Find where the given text appears and provide that cell's center as [x, y] coordinate. 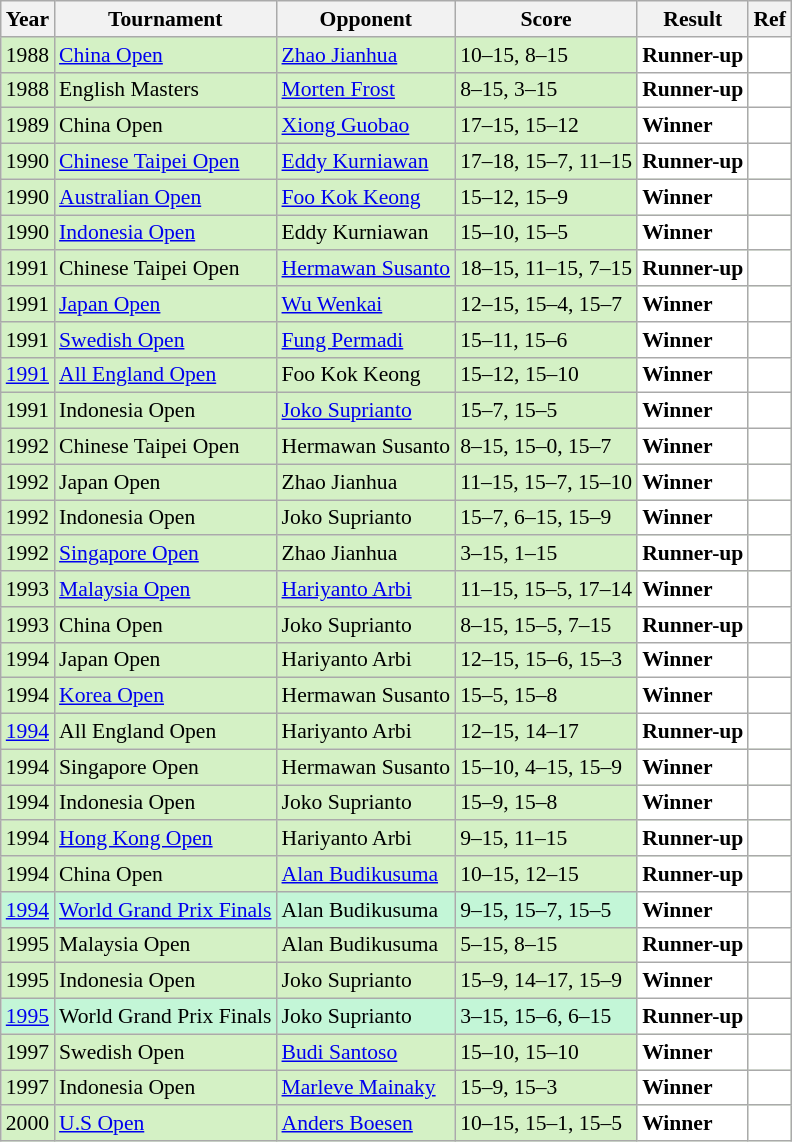
Year [28, 19]
Morten Frost [366, 90]
Opponent [366, 19]
U.S Open [165, 1124]
12–15, 15–6, 15–3 [546, 660]
15–12, 15–10 [546, 375]
Wu Wenkai [366, 304]
10–15, 8–15 [546, 55]
9–15, 11–15 [546, 839]
15–10, 4–15, 15–9 [546, 767]
15–9, 14–17, 15–9 [546, 981]
Korea Open [165, 696]
5–15, 8–15 [546, 945]
Result [692, 19]
English Masters [165, 90]
Australian Open [165, 197]
11–15, 15–7, 15–10 [546, 482]
Anders Boesen [366, 1124]
10–15, 15–1, 15–5 [546, 1124]
8–15, 15–0, 15–7 [546, 447]
10–15, 12–15 [546, 874]
3–15, 1–15 [546, 554]
2000 [28, 1124]
15–11, 15–6 [546, 340]
12–15, 14–17 [546, 732]
Tournament [165, 19]
15–7, 6–15, 15–9 [546, 518]
Fung Permadi [366, 340]
Budi Santoso [366, 1052]
Marleve Mainaky [366, 1088]
17–18, 15–7, 11–15 [546, 162]
15–9, 15–3 [546, 1088]
12–15, 15–4, 15–7 [546, 304]
8–15, 15–5, 7–15 [546, 625]
11–15, 15–5, 17–14 [546, 589]
3–15, 15–6, 6–15 [546, 1017]
15–10, 15–5 [546, 233]
15–5, 15–8 [546, 696]
Score [546, 19]
15–7, 15–5 [546, 411]
Xiong Guobao [366, 126]
15–12, 15–9 [546, 197]
15–9, 15–8 [546, 803]
8–15, 3–15 [546, 90]
18–15, 11–15, 7–15 [546, 269]
1989 [28, 126]
17–15, 15–12 [546, 126]
9–15, 15–7, 15–5 [546, 910]
Hong Kong Open [165, 839]
Ref [769, 19]
15–10, 15–10 [546, 1052]
